Output the (X, Y) coordinate of the center of the cell containing the given text.  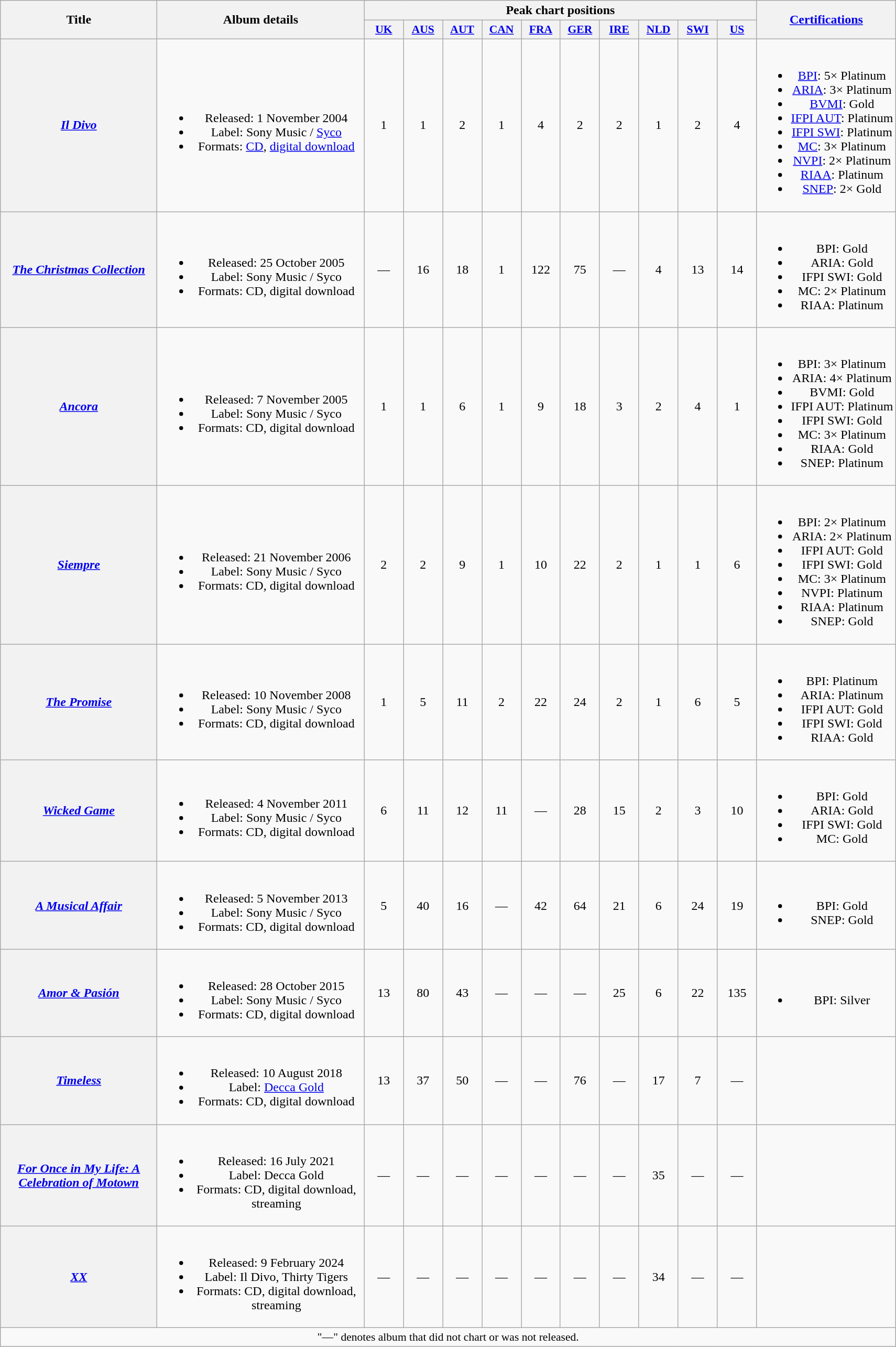
Amor & Pasión (79, 993)
IRE (619, 30)
BPI: PlatinumARIA: PlatinumIFPI AUT: GoldIFPI SWI: GoldRIAA: Gold (826, 702)
BPI: GoldARIA: GoldIFPI SWI: GoldMC: Gold (826, 811)
XX (79, 1277)
BPI: 3× PlatinumARIA: 4× PlatinumBVMI: GoldIFPI AUT: PlatinumIFPI SWI: GoldMC: 3× PlatinumRIAA: GoldSNEP: Platinum (826, 407)
34 (658, 1277)
14 (737, 269)
The Promise (79, 702)
For Once in My Life: A Celebration of Motown (79, 1175)
Album details (261, 20)
Peak chart positions (561, 10)
Released: 10 November 2008Label: Sony Music / SycoFormats: CD, digital download (261, 702)
Siempre (79, 565)
CAN (502, 30)
12 (462, 811)
37 (423, 1081)
21 (619, 906)
Timeless (79, 1081)
42 (541, 906)
Ancora (79, 407)
"—" denotes album that did not chart or was not released. (449, 1337)
135 (737, 993)
19 (737, 906)
Released: 10 August 2018Label: Decca GoldFormats: CD, digital download (261, 1081)
Released: 4 November 2011Label: Sony Music / SycoFormats: CD, digital download (261, 811)
Title (79, 20)
Certifications (826, 20)
75 (580, 269)
25 (619, 993)
Released: 5 November 2013Label: Sony Music / SycoFormats: CD, digital download (261, 906)
122 (541, 269)
64 (580, 906)
7 (698, 1081)
80 (423, 993)
BPI: GoldARIA: GoldIFPI SWI: GoldMC: 2× PlatinumRIAA: Platinum (826, 269)
Released: 16 July 2021Label: Decca GoldFormats: CD, digital download, streaming (261, 1175)
US (737, 30)
15 (619, 811)
Released: 21 November 2006Label: Sony Music / SycoFormats: CD, digital download (261, 565)
GER (580, 30)
NLD (658, 30)
BPI: GoldSNEP: Gold (826, 906)
AUS (423, 30)
AUT (462, 30)
Released: 9 February 2024Label: Il Divo, Thirty TigersFormats: CD, digital download, streaming (261, 1277)
A Musical Affair (79, 906)
43 (462, 993)
Released: 1 November 2004Label: Sony Music / SycoFormats: CD, digital download (261, 125)
Released: 25 October 2005Label: Sony Music / SycoFormats: CD, digital download (261, 269)
BPI: 5× PlatinumARIA: 3× PlatinumBVMI: GoldIFPI AUT: PlatinumIFPI SWI: PlatinumMC: 3× PlatinumNVPI: 2× PlatinumRIAA: PlatinumSNEP: 2× Gold (826, 125)
The Christmas Collection (79, 269)
Il Divo (79, 125)
35 (658, 1175)
28 (580, 811)
Wicked Game (79, 811)
BPI: 2× PlatinumARIA: 2× PlatinumIFPI AUT: GoldIFPI SWI: GoldMC: 3× PlatinumNVPI: PlatinumRIAA: PlatinumSNEP: Gold (826, 565)
17 (658, 1081)
BPI: Silver (826, 993)
SWI (698, 30)
76 (580, 1081)
FRA (541, 30)
50 (462, 1081)
Released: 28 October 2015Label: Sony Music / SycoFormats: CD, digital download (261, 993)
40 (423, 906)
UK (384, 30)
Released: 7 November 2005Label: Sony Music / SycoFormats: CD, digital download (261, 407)
